Return (x, y) of the center of cell containing provided text 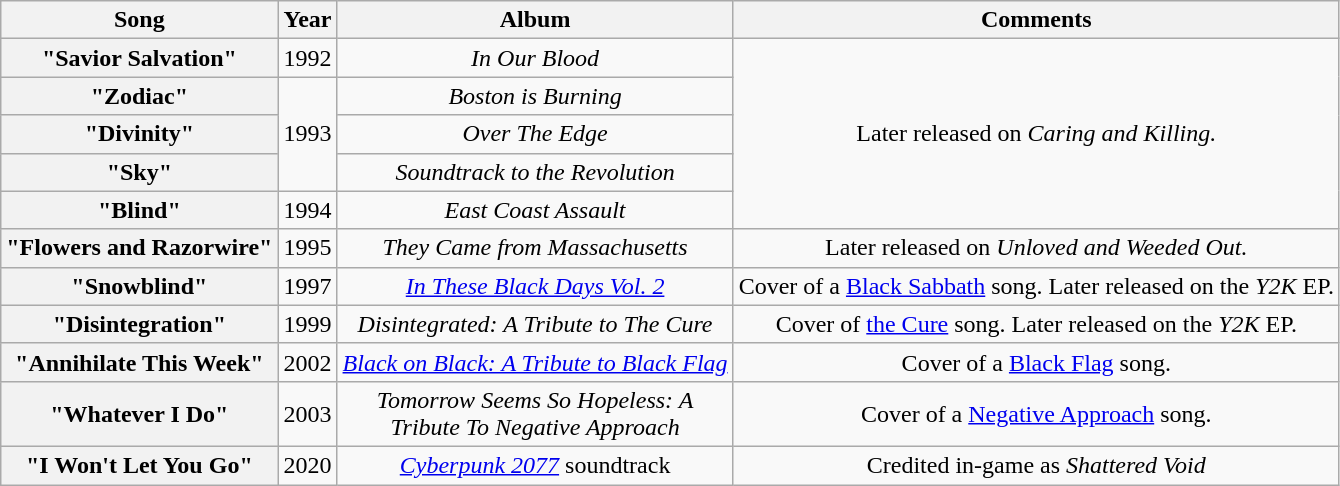
Black on Black: A Tribute to Black Flag (535, 362)
Later released on Caring and Killing. (1036, 134)
"Annihilate This Week" (140, 362)
Year (308, 20)
Cover of a Black Sabbath song. Later released on the Y2K EP. (1036, 286)
"Zodiac" (140, 96)
Boston is Burning (535, 96)
Cover of a Black Flag song. (1036, 362)
1999 (308, 324)
"Savior Salvation" (140, 58)
Cover of a Negative Approach song. (1036, 414)
2003 (308, 414)
2020 (308, 465)
"I Won't Let You Go" (140, 465)
Cyberpunk 2077 soundtrack (535, 465)
In Our Blood (535, 58)
Album (535, 20)
Tomorrow Seems So Hopeless: ATribute To Negative Approach (535, 414)
Disintegrated: A Tribute to The Cure (535, 324)
Cover of the Cure song. Later released on the Y2K EP. (1036, 324)
"Blind" (140, 210)
They Came from Massachusetts (535, 248)
1997 (308, 286)
"Disintegration" (140, 324)
Song (140, 20)
Later released on Unloved and Weeded Out. (1036, 248)
2002 (308, 362)
Soundtrack to the Revolution (535, 172)
"Snowblind" (140, 286)
Credited in-game as Shattered Void (1036, 465)
"Whatever I Do" (140, 414)
"Sky" (140, 172)
Comments (1036, 20)
1994 (308, 210)
1992 (308, 58)
"Divinity" (140, 134)
"Flowers and Razorwire" (140, 248)
1995 (308, 248)
In These Black Days Vol. 2 (535, 286)
Over The Edge (535, 134)
1993 (308, 134)
East Coast Assault (535, 210)
